Return the (X, Y) coordinate for the center point of the cell that contains the specified text.  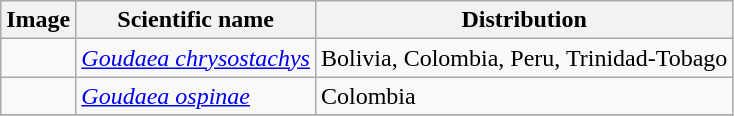
Goudaea chrysostachys (196, 58)
Goudaea ospinae (196, 96)
Colombia (524, 96)
Scientific name (196, 20)
Image (38, 20)
Distribution (524, 20)
Bolivia, Colombia, Peru, Trinidad-Tobago (524, 58)
